Detect which cell encompasses the target text, then output its (x, y) center coordinate. 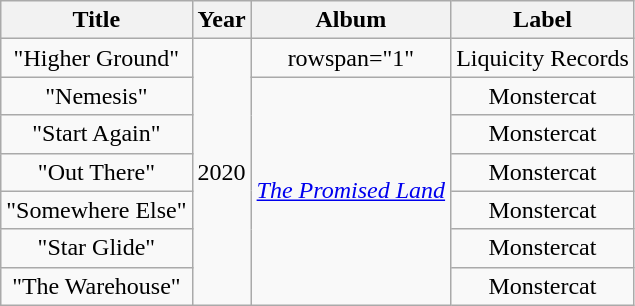
"Start Again" (96, 134)
Label (543, 20)
Title (96, 20)
"Higher Ground" (96, 58)
2020 (222, 172)
The Promised Land (351, 191)
"The Warehouse" (96, 286)
Year (222, 20)
"Star Glide" (96, 248)
Album (351, 20)
rowspan="1" (351, 58)
"Nemesis" (96, 96)
"Out There" (96, 172)
Liquicity Records (543, 58)
"Somewhere Else" (96, 210)
